From the cell containing the given text, extract its center point as [X, Y] coordinate. 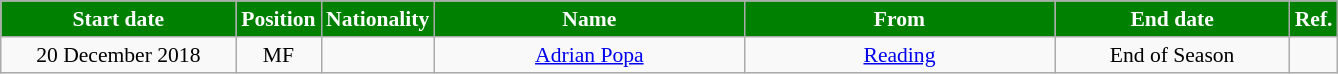
Position [278, 19]
End of Season [1172, 55]
Ref. [1314, 19]
Adrian Popa [589, 55]
20 December 2018 [118, 55]
From [899, 19]
MF [278, 55]
Reading [899, 55]
Nationality [378, 19]
Start date [118, 19]
End date [1172, 19]
Name [589, 19]
